Determine the (X, Y) coordinate at the center of the cell enclosing the given text.  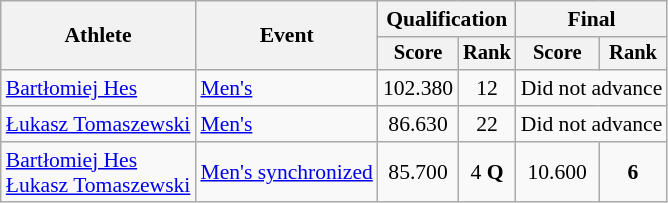
Bartłomiej HesŁukasz Tomaszewski (98, 172)
85.700 (418, 172)
102.380 (418, 88)
86.630 (418, 124)
4 Q (487, 172)
6 (634, 172)
Final (592, 19)
22 (487, 124)
Athlete (98, 36)
Event (286, 36)
12 (487, 88)
Łukasz Tomaszewski (98, 124)
Qualification (447, 19)
10.600 (558, 172)
Bartłomiej Hes (98, 88)
Men's synchronized (286, 172)
